From the cell containing the given text, extract its center point as [X, Y] coordinate. 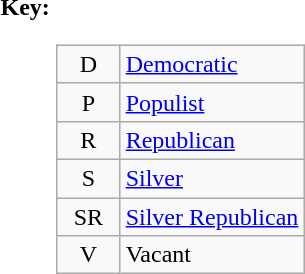
S [89, 178]
D [89, 64]
Republican [212, 140]
Populist [212, 102]
Vacant [212, 255]
Democratic [212, 64]
SR [89, 217]
V [89, 255]
Silver [212, 178]
P [89, 102]
R [89, 140]
Silver Republican [212, 217]
